Detect which cell encompasses the target text, then output its [X, Y] center coordinate. 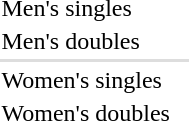
Women's singles [86, 80]
Men's doubles [86, 41]
